From the cell containing the given text, extract its center point as [x, y] coordinate. 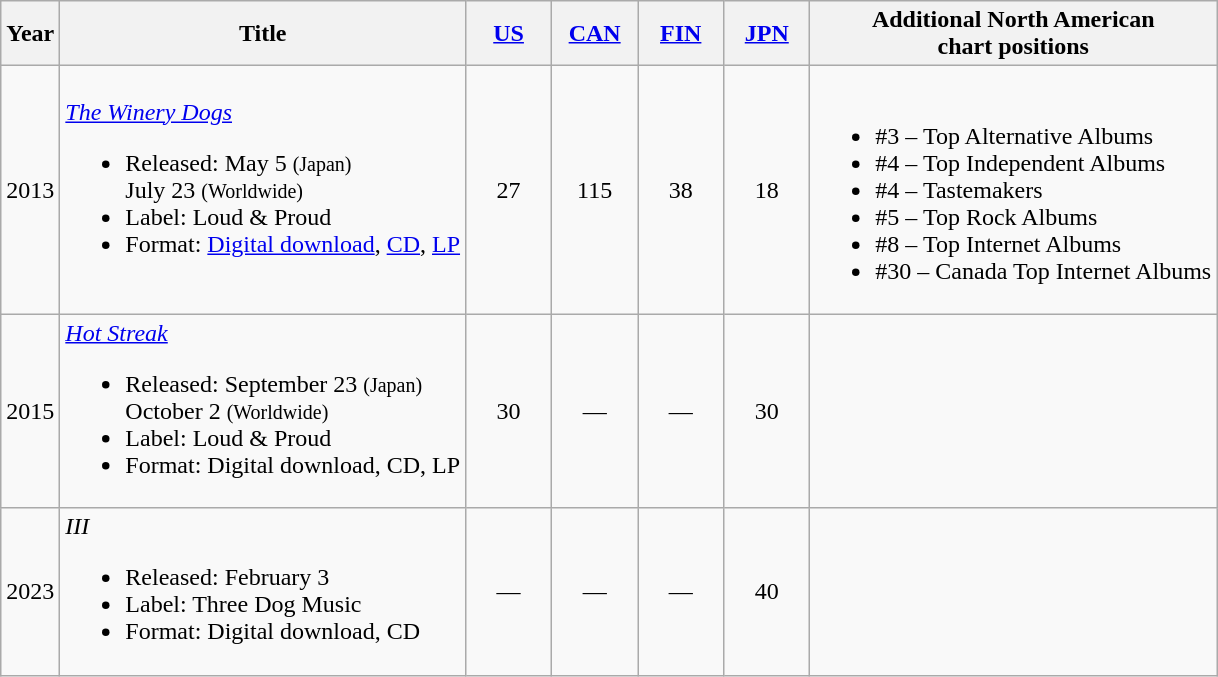
27 [509, 190]
40 [767, 592]
#3 – Top Alternative Albums#4 – Top Independent Albums#4 – Tastemakers#5 – Top Rock Albums#8 – Top Internet Albums#30 – Canada Top Internet Albums [1014, 190]
Additional North Americanchart positions [1014, 34]
Hot StreakReleased: September 23 (Japan)October 2 (Worldwide)Label: Loud & ProudFormat: Digital download, CD, LP [263, 411]
JPN [767, 34]
US [509, 34]
The Winery DogsReleased: May 5 (Japan)July 23 (Worldwide)Label: Loud & ProudFormat: Digital download, CD, LP [263, 190]
FIN [681, 34]
18 [767, 190]
Year [30, 34]
2015 [30, 411]
IIIReleased: February 3Label: Three Dog MusicFormat: Digital download, CD [263, 592]
115 [595, 190]
2013 [30, 190]
38 [681, 190]
CAN [595, 34]
Title [263, 34]
2023 [30, 592]
